From the cell containing the given text, extract its center point as (x, y) coordinate. 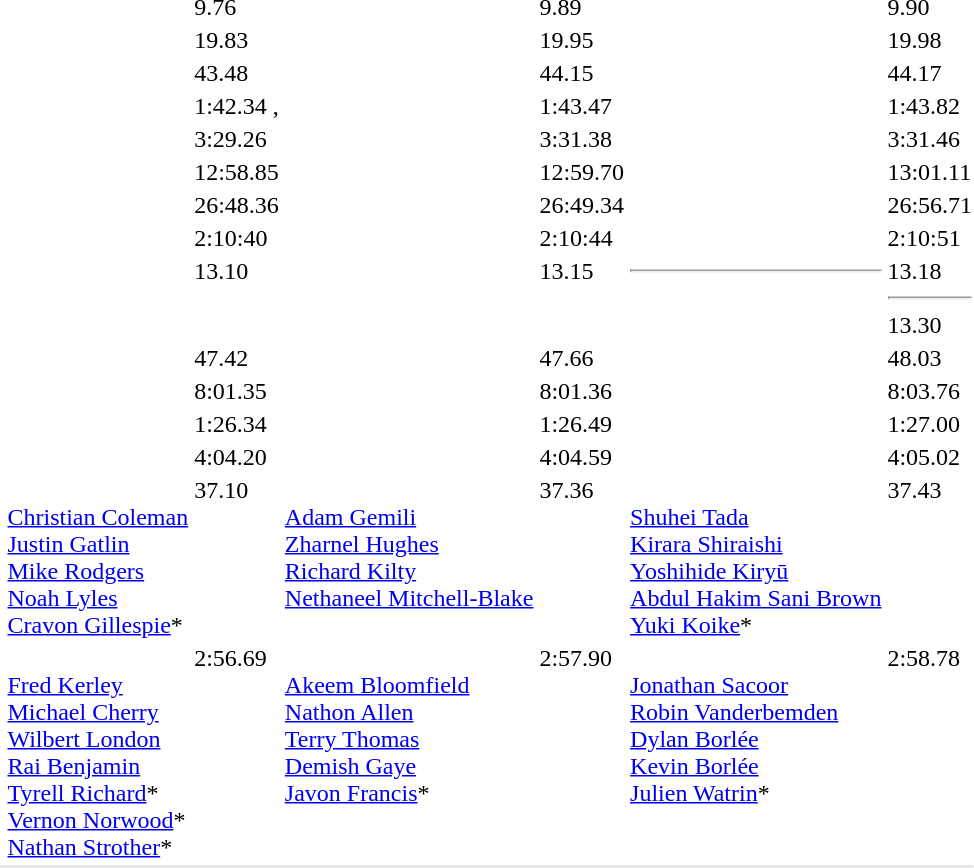
2:56.69 (237, 752)
3:31.46 (930, 139)
4:04.59 (582, 457)
Fred KerleyMichael CherryWilbert LondonRai BenjaminTyrell Richard*Vernon Norwood*Nathan Strother* (98, 752)
26:48.36 (237, 205)
2:58.78 (930, 752)
Shuhei TadaKirara ShiraishiYoshihide KiryūAbdul Hakim Sani BrownYuki Koike* (756, 558)
Akeem BloomfieldNathon AllenTerry ThomasDemish GayeJavon Francis* (409, 752)
13.1813.30 (930, 298)
13.15 (582, 298)
13.10 (237, 298)
12:59.70 (582, 172)
44.17 (930, 73)
2:10:44 (582, 238)
2:10:40 (237, 238)
13:01.11 (930, 172)
26:56.71 (930, 205)
1:26.34 (237, 424)
8:01.35 (237, 391)
4:05.02 (930, 457)
44.15 (582, 73)
37.10 (237, 558)
37.43 (930, 558)
2:10:51 (930, 238)
1:42.34 , (237, 106)
43.48 (237, 73)
1:26.49 (582, 424)
4:04.20 (237, 457)
19.98 (930, 40)
Jonathan SacoorRobin VanderbemdenDylan BorléeKevin BorléeJulien Watrin* (756, 752)
3:29.26 (237, 139)
19.83 (237, 40)
8:03.76 (930, 391)
8:01.36 (582, 391)
47.42 (237, 358)
Adam GemiliZharnel HughesRichard KiltyNethaneel Mitchell-Blake (409, 558)
Christian ColemanJustin GatlinMike RodgersNoah LylesCravon Gillespie* (98, 558)
26:49.34 (582, 205)
48.03 (930, 358)
47.66 (582, 358)
37.36 (582, 558)
3:31.38 (582, 139)
1:27.00 (930, 424)
2:57.90 (582, 752)
19.95 (582, 40)
1:43.82 (930, 106)
1:43.47 (582, 106)
12:58.85 (237, 172)
